Capture the cell that displays the provided text and extract its (X, Y) central coordinate. 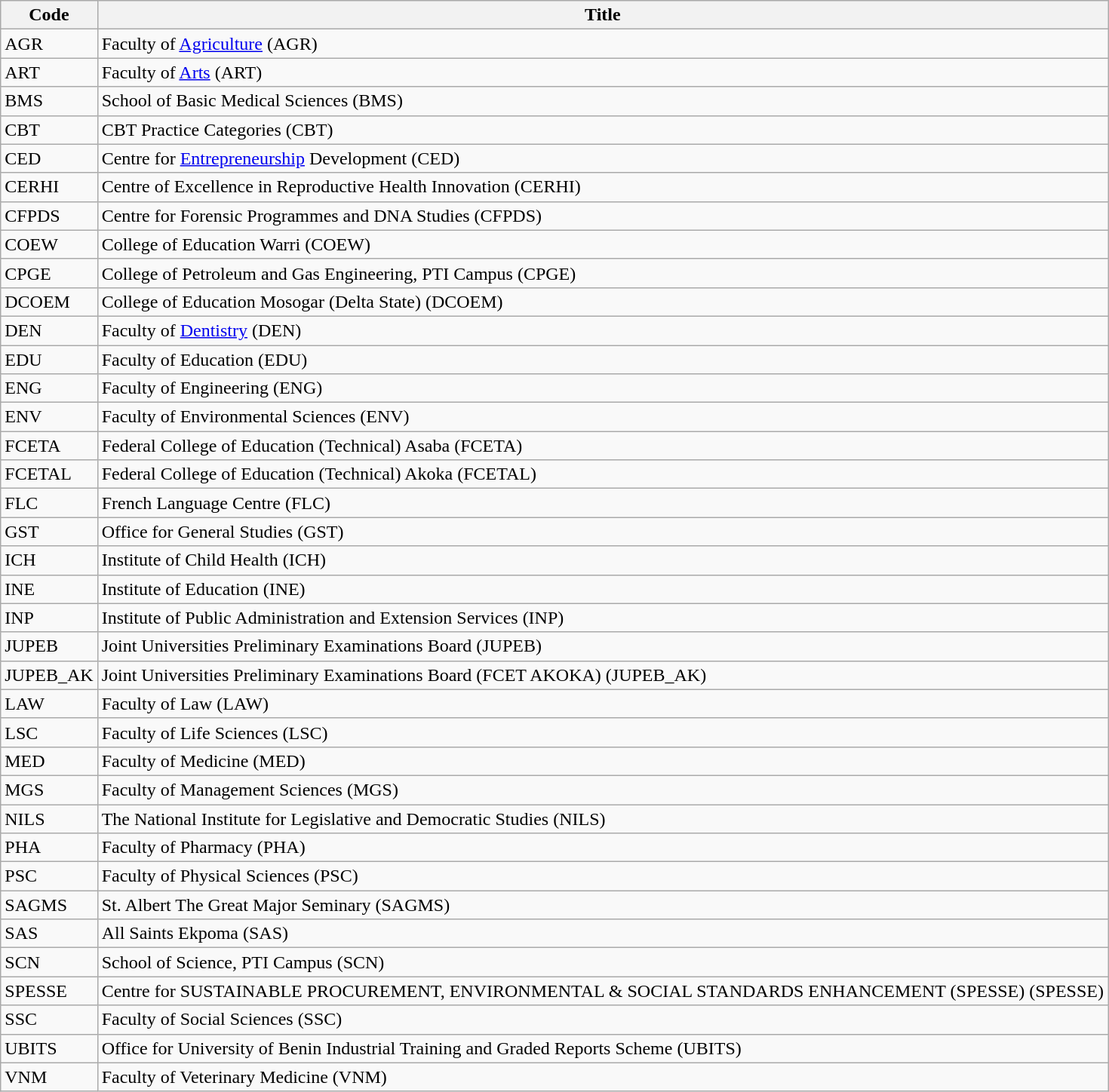
FCETAL (49, 474)
College of Education Mosogar (Delta State) (DCOEM) (602, 302)
Centre for Entrepreneurship Development (CED) (602, 158)
CBT Practice Categories (CBT) (602, 130)
Faculty of Environmental Sciences (ENV) (602, 417)
Faculty of Engineering (ENG) (602, 388)
INE (49, 589)
GST (49, 532)
LSC (49, 732)
Office for General Studies (GST) (602, 532)
St. Albert The Great Major Seminary (SAGMS) (602, 905)
Institute of Public Administration and Extension Services (INP) (602, 618)
College of Petroleum and Gas Engineering, PTI Campus (CPGE) (602, 273)
Faculty of Management Sciences (MGS) (602, 790)
EDU (49, 360)
Centre for Forensic Programmes and DNA Studies (CFPDS) (602, 216)
MED (49, 761)
Office for University of Benin Industrial Training and Graded Reports Scheme (UBITS) (602, 1048)
School of Basic Medical Sciences (BMS) (602, 101)
PHA (49, 848)
SPESSE (49, 991)
School of Science, PTI Campus (SCN) (602, 962)
CPGE (49, 273)
Faculty of Agriculture (AGR) (602, 44)
Faculty of Pharmacy (PHA) (602, 848)
SCN (49, 962)
Institute of Child Health (ICH) (602, 560)
SAGMS (49, 905)
Code (49, 15)
ENG (49, 388)
CED (49, 158)
CERHI (49, 187)
Title (602, 15)
CBT (49, 130)
ICH (49, 560)
COEW (49, 244)
PSC (49, 876)
All Saints Ekpoma (SAS) (602, 934)
Faculty of Medicine (MED) (602, 761)
JUPEB_AK (49, 675)
UBITS (49, 1048)
INP (49, 618)
Federal College of Education (Technical) Asaba (FCETA) (602, 446)
SSC (49, 1020)
Centre for SUSTAINABLE PROCUREMENT, ENVIRONMENTAL & SOCIAL STANDARDS ENHANCEMENT (SPESSE) (SPESSE) (602, 991)
DEN (49, 330)
LAW (49, 704)
Faculty of Life Sciences (LSC) (602, 732)
Centre of Excellence in Reproductive Health Innovation (CERHI) (602, 187)
JUPEB (49, 646)
Faculty of Arts (ART) (602, 72)
Joint Universities Preliminary Examinations Board (JUPEB) (602, 646)
Joint Universities Preliminary Examinations Board (FCET AKOKA) (JUPEB_AK) (602, 675)
ENV (49, 417)
FCETA (49, 446)
Faculty of Education (EDU) (602, 360)
Federal College of Education (Technical) Akoka (FCETAL) (602, 474)
SAS (49, 934)
Faculty of Social Sciences (SSC) (602, 1020)
Institute of Education (INE) (602, 589)
The National Institute for Legislative and Democratic Studies (NILS) (602, 818)
Faculty of Physical Sciences (PSC) (602, 876)
French Language Centre (FLC) (602, 503)
DCOEM (49, 302)
NILS (49, 818)
MGS (49, 790)
VNM (49, 1077)
College of Education Warri (COEW) (602, 244)
Faculty of Dentistry (DEN) (602, 330)
ART (49, 72)
FLC (49, 503)
BMS (49, 101)
Faculty of Veterinary Medicine (VNM) (602, 1077)
CFPDS (49, 216)
Faculty of Law (LAW) (602, 704)
AGR (49, 44)
